Return [X, Y] of the center of cell containing provided text 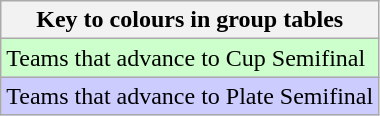
Teams that advance to Cup Semifinal [190, 58]
Teams that advance to Plate Semifinal [190, 96]
Key to colours in group tables [190, 20]
